Identify which cell holds the provided text, then report its [X, Y] central coordinate. 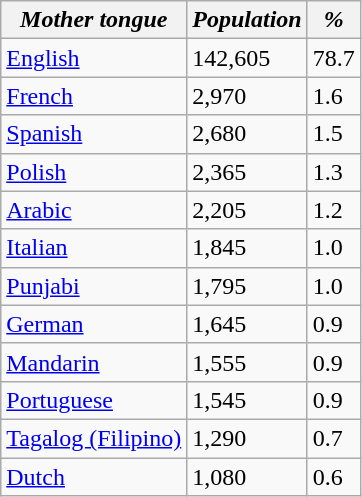
Mandarin [94, 362]
Punjabi [94, 286]
1,080 [247, 477]
0.6 [334, 477]
Spanish [94, 134]
1,545 [247, 400]
1.6 [334, 96]
2,970 [247, 96]
Arabic [94, 210]
% [334, 20]
1,795 [247, 286]
1,645 [247, 324]
1.3 [334, 172]
Population [247, 20]
2,680 [247, 134]
142,605 [247, 58]
1,845 [247, 248]
1,555 [247, 362]
English [94, 58]
Italian [94, 248]
French [94, 96]
0.7 [334, 438]
Portuguese [94, 400]
Dutch [94, 477]
Tagalog (Filipino) [94, 438]
1.5 [334, 134]
2,365 [247, 172]
German [94, 324]
1.2 [334, 210]
Mother tongue [94, 20]
Polish [94, 172]
1,290 [247, 438]
78.7 [334, 58]
2,205 [247, 210]
